Search for the cell housing the specified text and yield its [x, y] center coordinate. 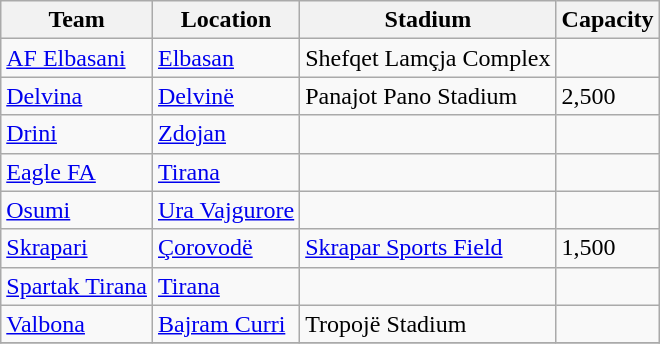
Stadium [428, 20]
Location [226, 20]
Shefqet Lamçja Complex [428, 58]
Eagle FA [77, 172]
Skrapari [77, 248]
Skrapar Sports Field [428, 248]
AF Elbasani [77, 58]
Delvina [77, 96]
Spartak Tirana [77, 286]
Bajram Curri [226, 324]
Osumi [77, 210]
Capacity [608, 20]
Zdojan [226, 134]
Delvinë [226, 96]
2,500 [608, 96]
Tropojë Stadium [428, 324]
Drini [77, 134]
1,500 [608, 248]
Elbasan [226, 58]
Panajot Pano Stadium [428, 96]
Team [77, 20]
Ura Vajgurore [226, 210]
Çorovodë [226, 248]
Valbona [77, 324]
